Pinpoint the cell where the given text exists, returning its [X, Y] midpoint coordinate. 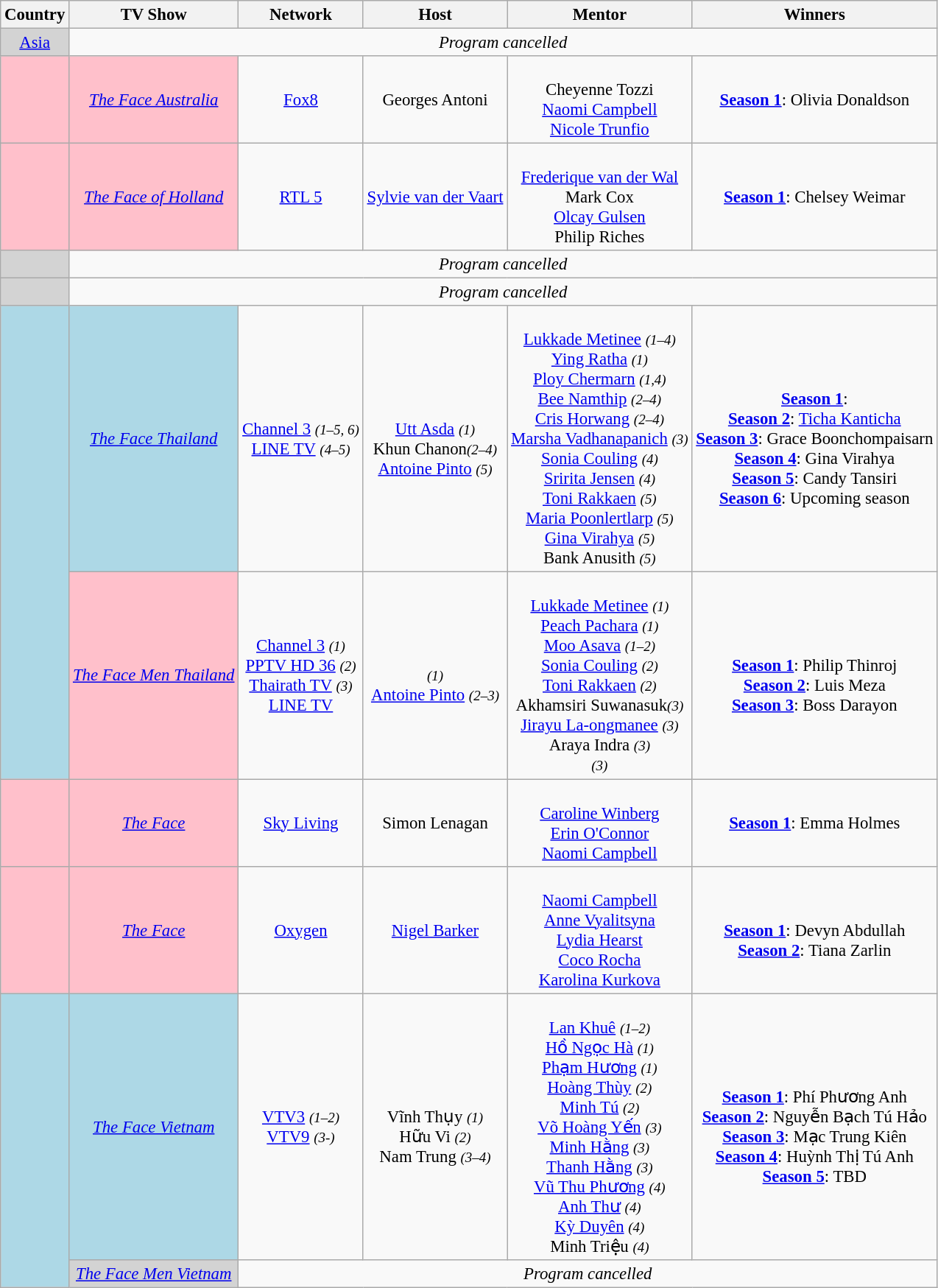
Asia [35, 43]
Utt Asda (1) Khun Chanon(2–4) Antoine Pinto (5) [435, 440]
Network [300, 15]
Nigel Barker [435, 929]
VTV3 (1–2)VTV9 (3-) [300, 1127]
Season 1: Olivia Donaldson [814, 100]
Season 1: Season 2: Ticha Kanticha Season 3: Grace Boonchompaisarn Season 4: Gina Virahya Season 5: Candy Tansiri Season 6: Upcoming season [814, 440]
The Face Australia [154, 100]
Sky Living [300, 823]
Vĩnh Thụy (1) Hữu Vi (2) Nam Trung (3–4) [435, 1127]
Frederique van der Wal Mark Cox Olcay Gulsen Philip Riches [599, 197]
TV Show [154, 15]
Season 1: Emma Holmes [814, 823]
Host [435, 15]
Winners [814, 15]
Season 1: Phí Phương Anh Season 2: Nguyễn Bạch Tú Hảo Season 3: Mạc Trung Kiên Season 4: Huỳnh Thị Tú Anh Season 5: TBD [814, 1127]
Fox8 [300, 100]
RTL 5 [300, 197]
Channel 3 (1)PPTV HD 36 (2) Thairath TV (3)LINE TV [300, 676]
The Face Vietnam [154, 1127]
Season 1: Chelsey Weimar [814, 197]
Country [35, 15]
Channel 3 (1–5, 6) LINE TV (4–5) [300, 440]
Simon Lenagan [435, 823]
Georges Antoni [435, 100]
The Face Thailand [154, 440]
Caroline Winberg Erin O'Connor Naomi Campbell [599, 823]
Cheyenne Tozzi Naomi Campbell Nicole Trunfio [599, 100]
Season 1: Devyn Abdullah Season 2: Tiana Zarlin [814, 929]
The Face Men Thailand [154, 676]
The Face of Holland [154, 197]
Oxygen [300, 929]
(1) Antoine Pinto (2–3) [435, 676]
Mentor [599, 15]
Naomi Campbell Anne Vyalitsyna Lydia Hearst Coco Rocha Karolina Kurkova [599, 929]
Season 1: Philip Thinroj Season 2: Luis Meza Season 3: Boss Darayon [814, 676]
Sylvie van der Vaart [435, 197]
The Face Men Vietnam [154, 1273]
